Find where the given text appears and provide that cell's center as (x, y) coordinate. 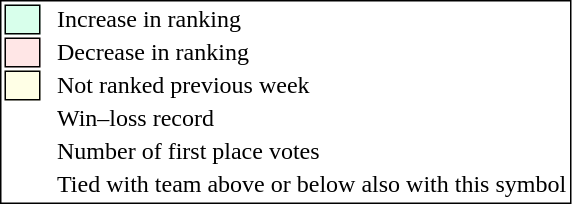
Increase in ranking (312, 19)
Not ranked previous week (312, 85)
Decrease in ranking (312, 53)
Win–loss record (312, 119)
Number of first place votes (312, 151)
Tied with team above or below also with this symbol (312, 185)
